Locate the cell with the specified text and output its (X, Y) center coordinate. 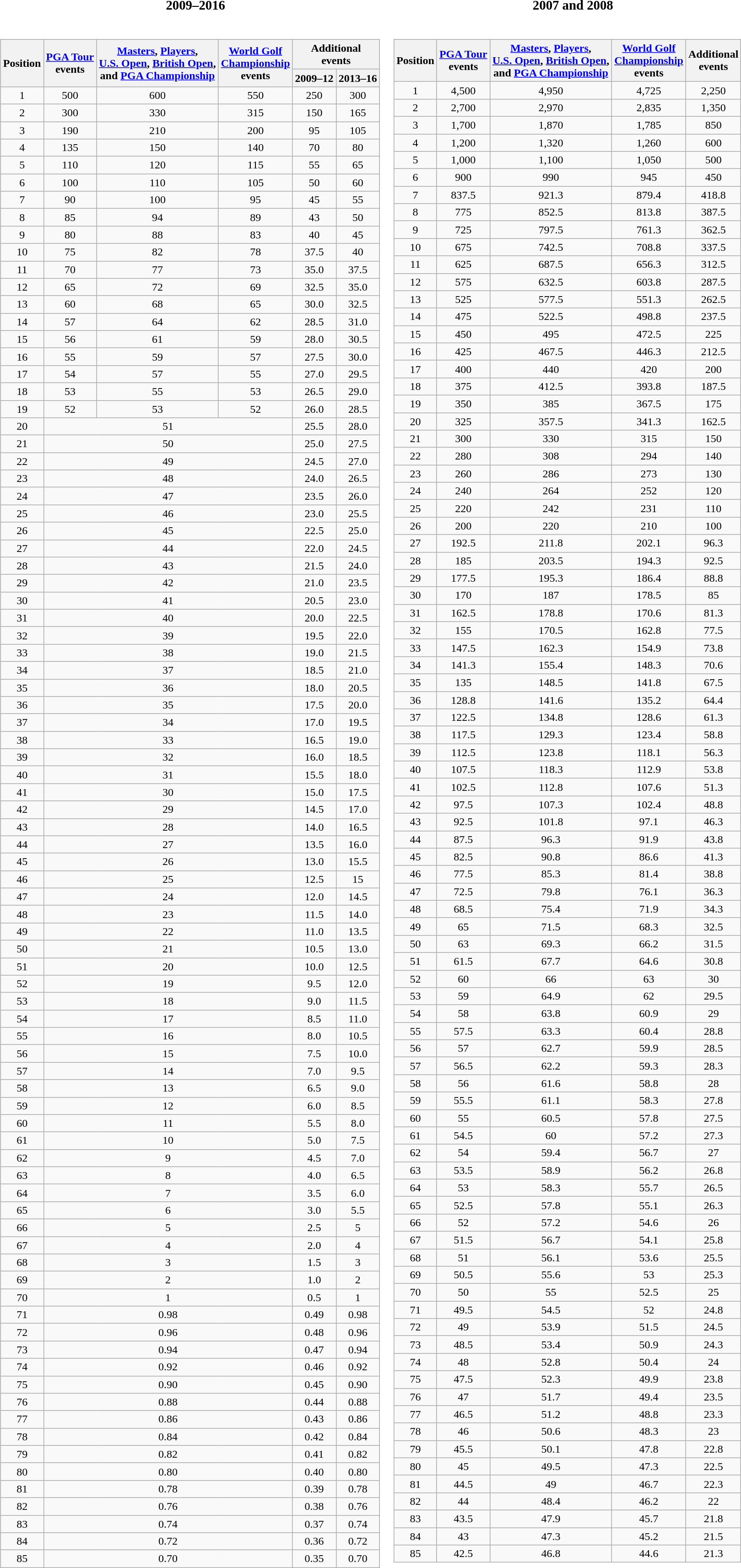
88.8 (713, 578)
185 (463, 561)
775 (463, 212)
575 (463, 282)
192.5 (463, 543)
675 (463, 247)
400 (463, 369)
498.8 (649, 317)
81.4 (649, 874)
141.8 (649, 682)
50.9 (649, 1345)
2009–12 (314, 78)
325 (463, 422)
102.5 (463, 787)
56.2 (649, 1170)
63.8 (551, 1014)
51.3 (713, 787)
420 (649, 369)
94 (157, 217)
60.5 (551, 1118)
46.7 (649, 1484)
148.5 (551, 682)
5.0 (314, 1141)
264 (551, 491)
1,320 (551, 142)
393.8 (649, 386)
64.4 (713, 700)
879.4 (649, 195)
34.3 (713, 909)
47.5 (463, 1379)
53.4 (551, 1345)
22.8 (713, 1449)
71.9 (649, 909)
107.5 (463, 770)
178.8 (551, 613)
852.5 (551, 212)
134.8 (551, 718)
1,785 (649, 125)
1,100 (551, 160)
54.1 (649, 1240)
63.3 (551, 1031)
0.35 (314, 1559)
742.5 (551, 247)
82.5 (463, 857)
0.39 (314, 1489)
337.5 (713, 247)
46.2 (649, 1501)
118.1 (649, 752)
0.49 (314, 1315)
945 (649, 178)
67.7 (551, 961)
632.5 (551, 282)
128.8 (463, 700)
90.8 (551, 857)
49.9 (649, 1379)
24.3 (713, 1345)
0.46 (314, 1367)
51.2 (551, 1414)
1.0 (314, 1280)
162.8 (649, 630)
55.7 (649, 1188)
147.5 (463, 648)
797.5 (551, 230)
51.7 (551, 1397)
1,700 (463, 125)
467.5 (551, 351)
67.5 (713, 682)
25.3 (713, 1275)
107.6 (649, 787)
59.4 (551, 1153)
59.9 (649, 1049)
0.43 (314, 1419)
341.3 (649, 422)
53.9 (551, 1327)
0.44 (314, 1402)
4,950 (551, 90)
1,350 (713, 108)
112.5 (463, 752)
43.8 (713, 839)
112.9 (649, 770)
61.5 (463, 961)
0.37 (314, 1524)
72.5 (463, 892)
68.5 (463, 909)
68.3 (649, 926)
47.8 (649, 1449)
47.9 (551, 1519)
177.5 (463, 578)
61.6 (551, 1083)
162.3 (551, 648)
22.3 (713, 1484)
252 (649, 491)
1,200 (463, 142)
30.5 (358, 339)
350 (463, 404)
101.8 (551, 822)
1,260 (649, 142)
107.3 (551, 805)
725 (463, 230)
53.5 (463, 1170)
31.0 (358, 322)
60.4 (649, 1031)
708.8 (649, 247)
231 (649, 508)
0.42 (314, 1437)
26.3 (713, 1205)
687.5 (551, 265)
54.6 (649, 1222)
761.3 (649, 230)
46.3 (713, 822)
141.3 (463, 665)
15.0 (314, 792)
990 (551, 178)
87.5 (463, 839)
4,725 (649, 90)
129.3 (551, 735)
237.5 (713, 317)
154.9 (649, 648)
88 (157, 235)
21.3 (713, 1554)
90 (70, 200)
203.5 (551, 561)
0.36 (314, 1541)
64.6 (649, 961)
28.3 (713, 1066)
73.8 (713, 648)
195.3 (551, 578)
50.6 (551, 1432)
495 (551, 334)
118.3 (551, 770)
155 (463, 630)
48.3 (649, 1432)
178.5 (649, 595)
577.5 (551, 299)
91.9 (649, 839)
625 (463, 265)
21.8 (713, 1519)
2,700 (463, 108)
242 (551, 508)
1,050 (649, 160)
42.5 (463, 1554)
475 (463, 317)
190 (70, 130)
170.5 (551, 630)
418.8 (713, 195)
0.47 (314, 1350)
55.6 (551, 1275)
45.7 (649, 1519)
240 (463, 491)
0.38 (314, 1506)
280 (463, 456)
2,970 (551, 108)
97.5 (463, 805)
3.0 (314, 1210)
50.5 (463, 1275)
187.5 (713, 386)
56.5 (463, 1066)
312.5 (713, 265)
155.4 (551, 665)
50.1 (551, 1449)
31.5 (713, 944)
53.6 (649, 1257)
38.8 (713, 874)
0.48 (314, 1332)
43.5 (463, 1519)
0.45 (314, 1384)
89 (255, 217)
123.4 (649, 735)
170 (463, 595)
0.41 (314, 1454)
3.5 (314, 1193)
135.2 (649, 700)
71.5 (551, 926)
46.5 (463, 1414)
472.5 (649, 334)
59.3 (649, 1066)
4.0 (314, 1175)
48.4 (551, 1501)
41.3 (713, 857)
79.8 (551, 892)
48.5 (463, 1345)
308 (551, 456)
0.5 (314, 1298)
522.5 (551, 317)
2013–16 (358, 78)
56.1 (551, 1257)
55.5 (463, 1101)
375 (463, 386)
50.4 (649, 1362)
287.5 (713, 282)
97.1 (649, 822)
62.7 (551, 1049)
61.3 (713, 718)
128.6 (649, 718)
837.5 (463, 195)
70.6 (713, 665)
53.8 (713, 770)
44.5 (463, 1484)
25.8 (713, 1240)
27.3 (713, 1135)
260 (463, 474)
4.5 (314, 1158)
52.8 (551, 1362)
425 (463, 351)
86.6 (649, 857)
2.0 (314, 1245)
362.5 (713, 230)
2,835 (649, 108)
28.8 (713, 1031)
1,000 (463, 160)
250 (314, 95)
23.8 (713, 1379)
27.8 (713, 1101)
62.2 (551, 1066)
551.3 (649, 299)
117.5 (463, 735)
550 (255, 95)
212.5 (713, 351)
412.5 (551, 386)
29.0 (358, 391)
4,500 (463, 90)
656.3 (649, 265)
44.6 (649, 1554)
112.8 (551, 787)
130 (713, 474)
2,250 (713, 90)
56.3 (713, 752)
175 (713, 404)
46.8 (551, 1554)
148.3 (649, 665)
603.8 (649, 282)
357.5 (551, 422)
202.1 (649, 543)
115 (255, 165)
45.5 (463, 1449)
75.4 (551, 909)
76.1 (649, 892)
52.3 (551, 1379)
36.3 (713, 892)
440 (551, 369)
367.5 (649, 404)
24.8 (713, 1310)
122.5 (463, 718)
211.8 (551, 543)
262.5 (713, 299)
45.2 (649, 1536)
81.3 (713, 613)
225 (713, 334)
385 (551, 404)
170.6 (649, 613)
23.3 (713, 1414)
525 (463, 299)
294 (649, 456)
57.5 (463, 1031)
194.3 (649, 561)
55.1 (649, 1205)
61.1 (551, 1101)
102.4 (649, 805)
1,870 (551, 125)
0.40 (314, 1471)
58.9 (551, 1170)
387.5 (713, 212)
123.8 (551, 752)
1.5 (314, 1263)
26.8 (713, 1170)
813.8 (649, 212)
900 (463, 178)
187 (551, 595)
286 (551, 474)
921.3 (551, 195)
186.4 (649, 578)
850 (713, 125)
273 (649, 474)
141.6 (551, 700)
165 (358, 113)
64.9 (551, 996)
66.2 (649, 944)
30.8 (713, 961)
446.3 (649, 351)
60.9 (649, 1014)
85.3 (551, 874)
49.4 (649, 1397)
2.5 (314, 1227)
69.3 (551, 944)
